From the cell containing the given text, extract its center point as [x, y] coordinate. 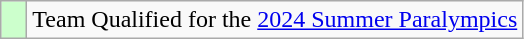
Team Qualified for the 2024 Summer Paralympics [275, 20]
